Identify which cell holds the provided text, then report its [x, y] central coordinate. 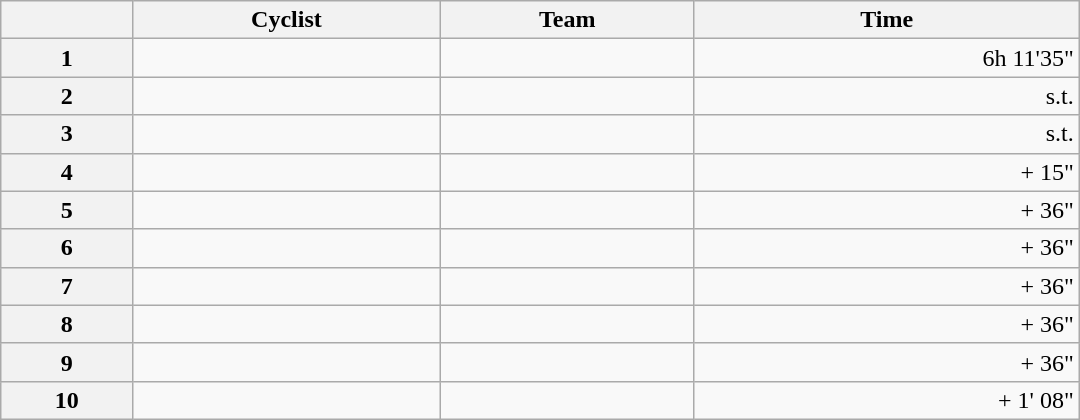
Cyclist [287, 20]
9 [67, 362]
Team [567, 20]
+ 1' 08" [886, 400]
5 [67, 210]
1 [67, 58]
4 [67, 172]
6h 11'35" [886, 58]
10 [67, 400]
6 [67, 248]
Time [886, 20]
7 [67, 286]
+ 15" [886, 172]
8 [67, 324]
3 [67, 134]
2 [67, 96]
